For the text-containing cell, return its midpoint in [X, Y] coordinate format. 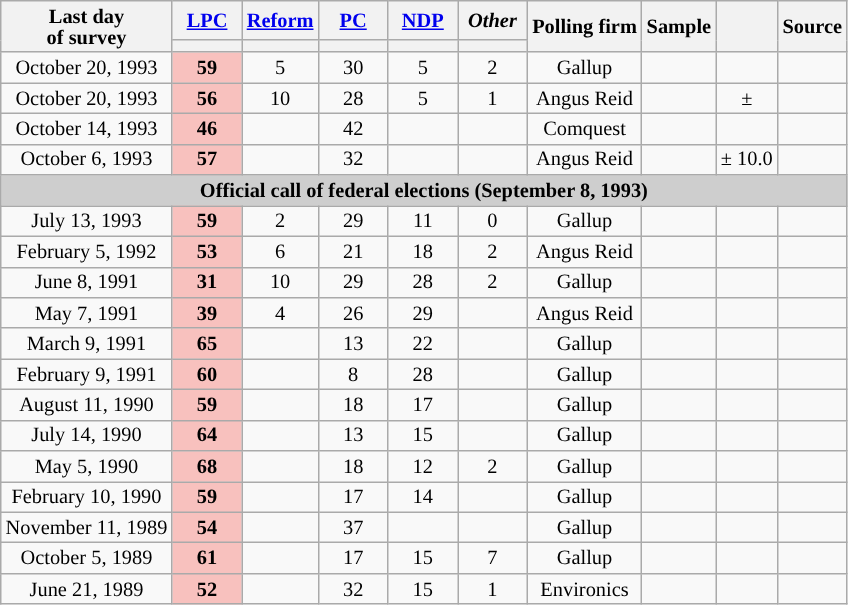
May 5, 1990 [86, 466]
7 [493, 558]
21 [353, 252]
June 21, 1989 [86, 588]
Last day of survey [86, 26]
31 [207, 282]
August 11, 1990 [86, 404]
Official call of federal elections (September 8, 1993) [424, 190]
February 10, 1990 [86, 496]
Environics [584, 588]
54 [207, 528]
June 8, 1991 [86, 282]
Comquest [584, 128]
53 [207, 252]
PC [353, 20]
8 [353, 374]
64 [207, 436]
May 7, 1991 [86, 312]
October 5, 1989 [86, 558]
October 14, 1993 [86, 128]
57 [207, 160]
July 13, 1993 [86, 220]
± 10.0 [747, 160]
30 [353, 68]
56 [207, 98]
March 9, 1991 [86, 344]
61 [207, 558]
4 [280, 312]
NDP [423, 20]
LPC [207, 20]
October 6, 1993 [86, 160]
Other [493, 20]
39 [207, 312]
65 [207, 344]
February 9, 1991 [86, 374]
22 [423, 344]
42 [353, 128]
0 [493, 220]
14 [423, 496]
Sample [679, 26]
Source [812, 26]
Reform [280, 20]
52 [207, 588]
68 [207, 466]
37 [353, 528]
46 [207, 128]
6 [280, 252]
± [747, 98]
July 14, 1990 [86, 436]
November 11, 1989 [86, 528]
12 [423, 466]
11 [423, 220]
60 [207, 374]
Polling firm [584, 26]
February 5, 1992 [86, 252]
26 [353, 312]
